Return the (x, y) coordinate for the center point of the cell that contains the specified text.  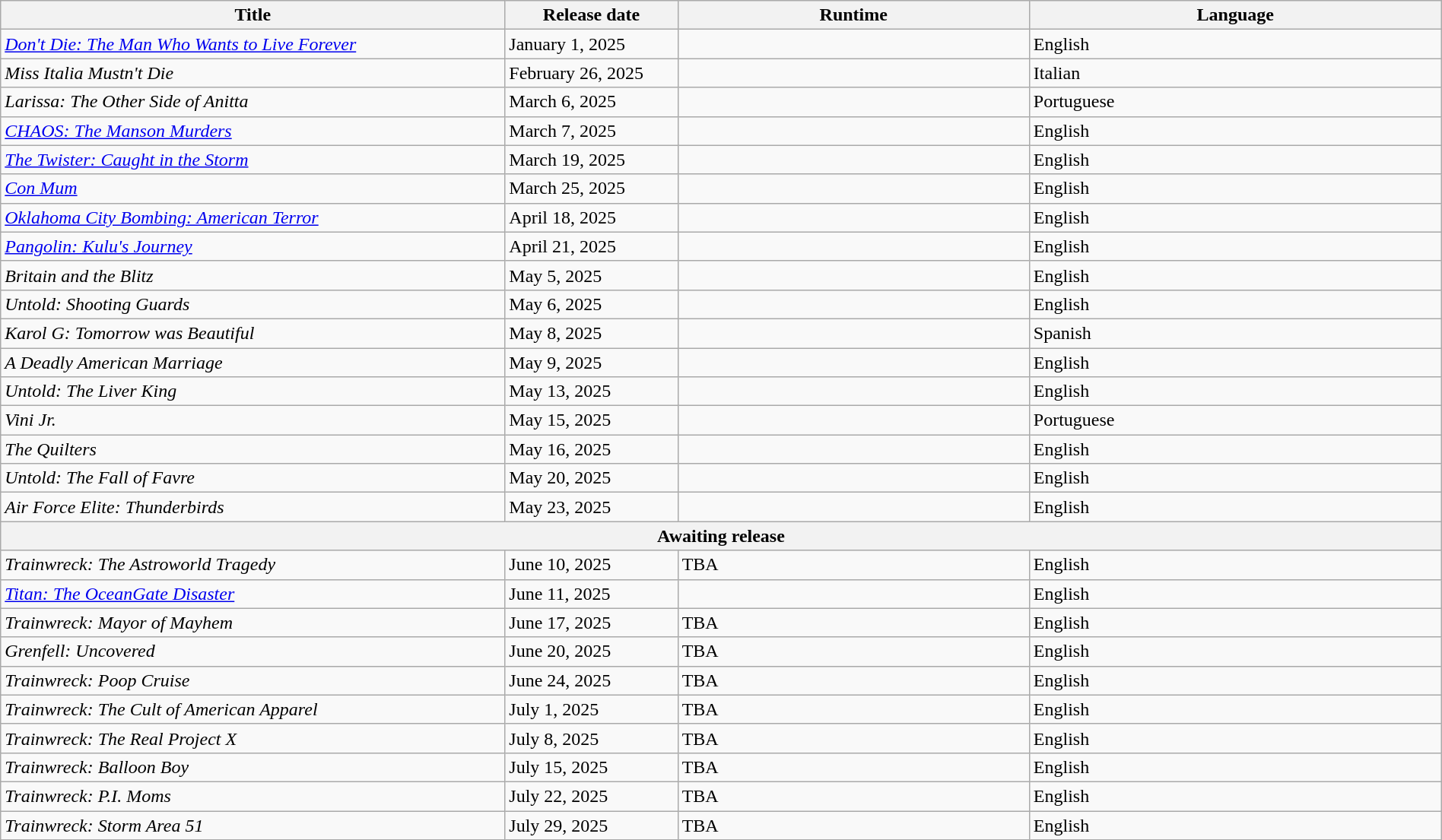
May 16, 2025 (592, 449)
Oklahoma City Bombing: American Terror (253, 217)
The Twister: Caught in the Storm (253, 160)
May 13, 2025 (592, 391)
June 20, 2025 (592, 651)
Trainwreck: The Real Project X (253, 738)
March 6, 2025 (592, 102)
Runtime (853, 15)
Trainwreck: P.I. Moms (253, 796)
Title (253, 15)
Grenfell: Uncovered (253, 651)
July 15, 2025 (592, 767)
Trainwreck: Poop Cruise (253, 680)
CHAOS: The Manson Murders (253, 131)
Vini Jr. (253, 420)
May 6, 2025 (592, 304)
January 1, 2025 (592, 44)
Untold: The Liver King (253, 391)
Miss Italia Mustn't Die (253, 73)
Untold: The Fall of Favre (253, 478)
Spanish (1235, 333)
June 17, 2025 (592, 623)
June 10, 2025 (592, 565)
February 26, 2025 (592, 73)
May 8, 2025 (592, 333)
Trainwreck: Balloon Boy (253, 767)
July 29, 2025 (592, 825)
Don't Die: The Man Who Wants to Live Forever (253, 44)
Awaiting release (721, 536)
March 25, 2025 (592, 189)
May 15, 2025 (592, 420)
Italian (1235, 73)
April 21, 2025 (592, 246)
Titan: The OceanGate Disaster (253, 594)
May 23, 2025 (592, 507)
Larissa: The Other Side of Anitta (253, 102)
Pangolin: Kulu's Journey (253, 246)
Con Mum (253, 189)
A Deadly American Marriage (253, 363)
Trainwreck: The Cult of American Apparel (253, 709)
May 20, 2025 (592, 478)
Untold: Shooting Guards (253, 304)
Trainwreck: Mayor of Mayhem (253, 623)
Karol G: Tomorrow was Beautiful (253, 333)
March 7, 2025 (592, 131)
June 24, 2025 (592, 680)
Language (1235, 15)
Air Force Elite: Thunderbirds (253, 507)
Release date (592, 15)
The Quilters (253, 449)
July 8, 2025 (592, 738)
July 1, 2025 (592, 709)
Trainwreck: The Astroworld Tragedy (253, 565)
April 18, 2025 (592, 217)
June 11, 2025 (592, 594)
May 9, 2025 (592, 363)
July 22, 2025 (592, 796)
Trainwreck: Storm Area 51 (253, 825)
March 19, 2025 (592, 160)
Britain and the Blitz (253, 275)
May 5, 2025 (592, 275)
